Return (X, Y) of the center of cell containing provided text 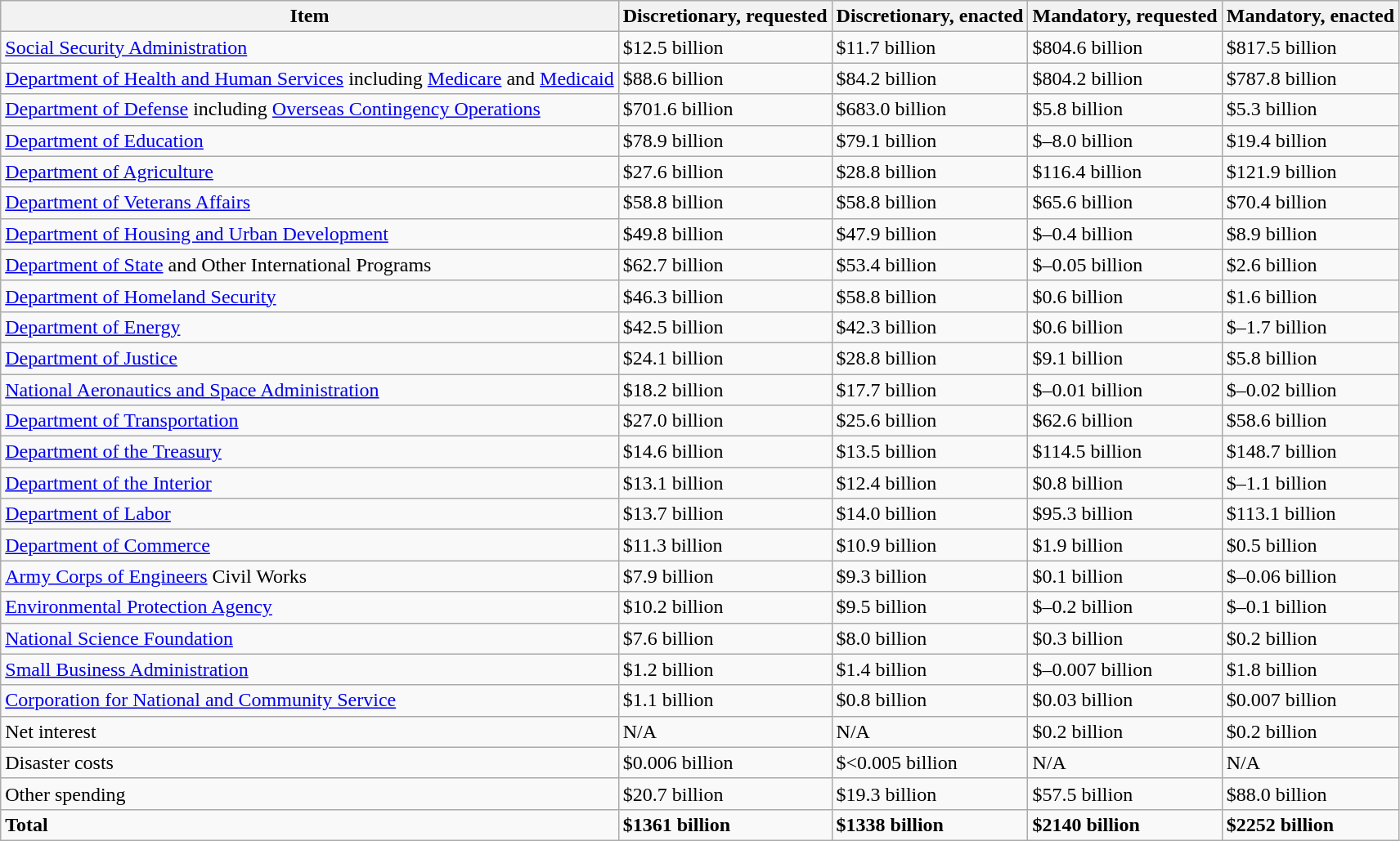
$–0.06 billion (1310, 576)
Mandatory, requested (1125, 16)
$817.5 billion (1310, 47)
$2252 billion (1310, 825)
$–0.4 billion (1125, 234)
$–0.05 billion (1125, 265)
$5.3 billion (1310, 110)
$121.9 billion (1310, 172)
$–0.1 billion (1310, 607)
$42.5 billion (725, 327)
$804.2 billion (1125, 78)
$0.006 billion (725, 763)
Item (309, 16)
Department of the Treasury (309, 452)
$53.4 billion (930, 265)
$–8.0 billion (1125, 141)
$18.2 billion (725, 390)
$10.2 billion (725, 607)
Department of Defense including Overseas Contingency Operations (309, 110)
Department of Veterans Affairs (309, 203)
$25.6 billion (930, 421)
$7.6 billion (725, 638)
$2.6 billion (1310, 265)
National Aeronautics and Space Administration (309, 390)
$79.1 billion (930, 141)
Disaster costs (309, 763)
Discretionary, requested (725, 16)
$58.6 billion (1310, 421)
Department of Transportation (309, 421)
Department of Education (309, 141)
$88.6 billion (725, 78)
$0.03 billion (1125, 700)
Mandatory, enacted (1310, 16)
$1.2 billion (725, 669)
$19.4 billion (1310, 141)
$95.3 billion (1125, 514)
$27.0 billion (725, 421)
$12.5 billion (725, 47)
$19.3 billion (930, 794)
$84.2 billion (930, 78)
$1.1 billion (725, 700)
Total (309, 825)
$1.9 billion (1125, 545)
$8.9 billion (1310, 234)
$65.6 billion (1125, 203)
Environmental Protection Agency (309, 607)
$88.0 billion (1310, 794)
$1.4 billion (930, 669)
$78.9 billion (725, 141)
$–0.007 billion (1125, 669)
$148.7 billion (1310, 452)
$114.5 billion (1125, 452)
$70.4 billion (1310, 203)
Department of Labor (309, 514)
$0.1 billion (1125, 576)
Other spending (309, 794)
Department of Health and Human Services including Medicare and Medicaid (309, 78)
$14.6 billion (725, 452)
$804.6 billion (1125, 47)
$27.6 billion (725, 172)
$13.5 billion (930, 452)
Department of Commerce (309, 545)
$–1.7 billion (1310, 327)
$42.3 billion (930, 327)
$9.1 billion (1125, 358)
$1338 billion (930, 825)
Department of State and Other International Programs (309, 265)
Social Security Administration (309, 47)
Army Corps of Engineers Civil Works (309, 576)
Department of Housing and Urban Development (309, 234)
$7.9 billion (725, 576)
$113.1 billion (1310, 514)
Department of Agriculture (309, 172)
$1.8 billion (1310, 669)
$62.7 billion (725, 265)
Corporation for National and Community Service (309, 700)
$49.8 billion (725, 234)
$–0.2 billion (1125, 607)
$0.007 billion (1310, 700)
$62.6 billion (1125, 421)
$10.9 billion (930, 545)
$1361 billion (725, 825)
$–1.1 billion (1310, 483)
$46.3 billion (725, 296)
National Science Foundation (309, 638)
$12.4 billion (930, 483)
$11.3 billion (725, 545)
Discretionary, enacted (930, 16)
$9.3 billion (930, 576)
$13.7 billion (725, 514)
$24.1 billion (725, 358)
Net interest (309, 731)
Department of Energy (309, 327)
Small Business Administration (309, 669)
$47.9 billion (930, 234)
$683.0 billion (930, 110)
Department of Justice (309, 358)
$–0.02 billion (1310, 390)
$57.5 billion (1125, 794)
$116.4 billion (1125, 172)
$701.6 billion (725, 110)
$2140 billion (1125, 825)
$9.5 billion (930, 607)
Department of Homeland Security (309, 296)
$13.1 billion (725, 483)
$–0.01 billion (1125, 390)
$787.8 billion (1310, 78)
$20.7 billion (725, 794)
$17.7 billion (930, 390)
Department of the Interior (309, 483)
$8.0 billion (930, 638)
$11.7 billion (930, 47)
$0.3 billion (1125, 638)
$0.5 billion (1310, 545)
$1.6 billion (1310, 296)
$<0.005 billion (930, 763)
$14.0 billion (930, 514)
